Scan for the cell matching the given text and deliver its (X, Y) coordinate at center. 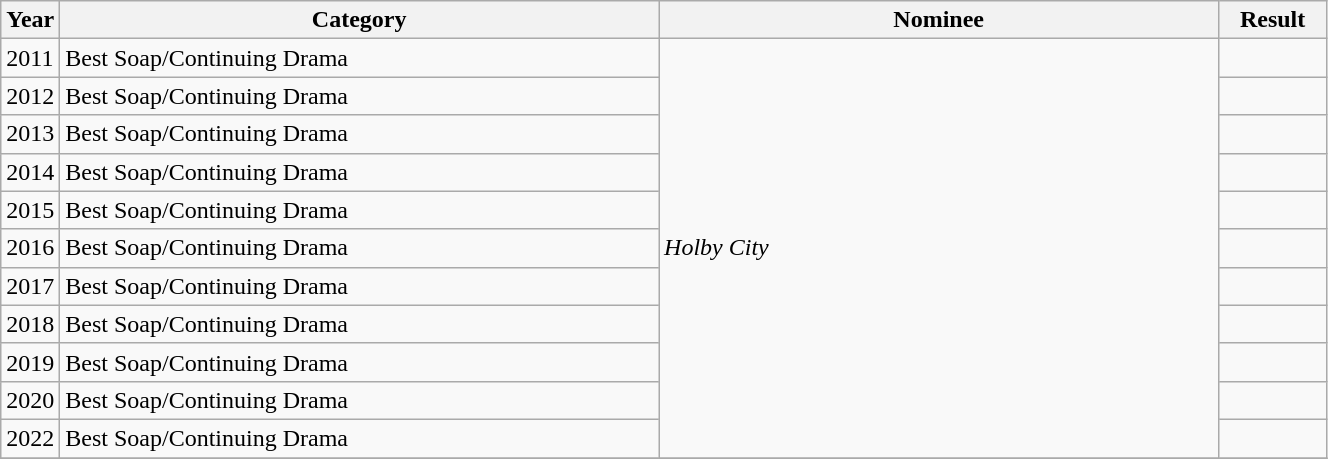
2018 (30, 324)
2017 (30, 286)
2012 (30, 96)
2011 (30, 58)
Result (1273, 20)
Holby City (939, 248)
Year (30, 20)
2022 (30, 438)
Nominee (939, 20)
2015 (30, 210)
2020 (30, 400)
2013 (30, 134)
2016 (30, 248)
2019 (30, 362)
2014 (30, 172)
Category (360, 20)
